Identify which cell holds the provided text, then report its [X, Y] central coordinate. 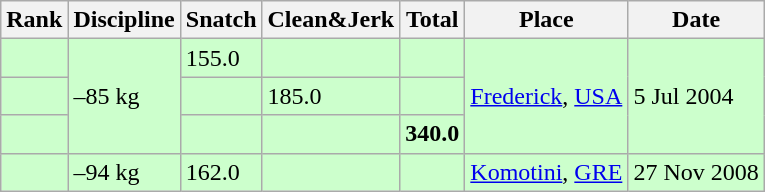
–94 kg [124, 172]
155.0 [221, 58]
340.0 [432, 134]
Place [546, 20]
Frederick, USA [546, 96]
Snatch [221, 20]
Komotini, GRE [546, 172]
–85 kg [124, 96]
Rank [34, 20]
Date [696, 20]
185.0 [331, 96]
27 Nov 2008 [696, 172]
Total [432, 20]
Discipline [124, 20]
162.0 [221, 172]
Clean&Jerk [331, 20]
5 Jul 2004 [696, 96]
